Locate the cell with the specified text and output its (x, y) center coordinate. 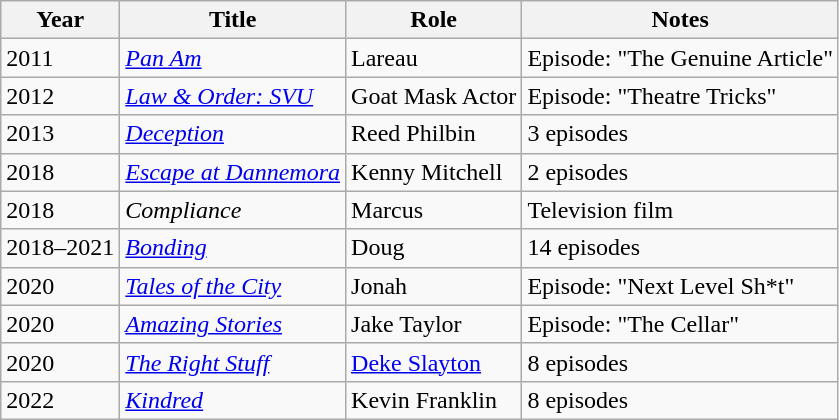
Deception (233, 134)
2018–2021 (60, 248)
Jake Taylor (434, 324)
Jonah (434, 286)
Law & Order: SVU (233, 96)
Kindred (233, 400)
3 episodes (680, 134)
Compliance (233, 210)
2012 (60, 96)
Role (434, 20)
Episode: "The Genuine Article" (680, 58)
2022 (60, 400)
Kevin Franklin (434, 400)
Year (60, 20)
2013 (60, 134)
Bonding (233, 248)
Goat Mask Actor (434, 96)
Marcus (434, 210)
Doug (434, 248)
Episode: "The Cellar" (680, 324)
Title (233, 20)
Deke Slayton (434, 362)
Tales of the City (233, 286)
Amazing Stories (233, 324)
Lareau (434, 58)
14 episodes (680, 248)
Episode: "Next Level Sh*t" (680, 286)
Escape at Dannemora (233, 172)
Episode: "Theatre Tricks" (680, 96)
Notes (680, 20)
Kenny Mitchell (434, 172)
2 episodes (680, 172)
The Right Stuff (233, 362)
Reed Philbin (434, 134)
Television film (680, 210)
Pan Am (233, 58)
2011 (60, 58)
